Locate the cell with the specified text and output its (X, Y) center coordinate. 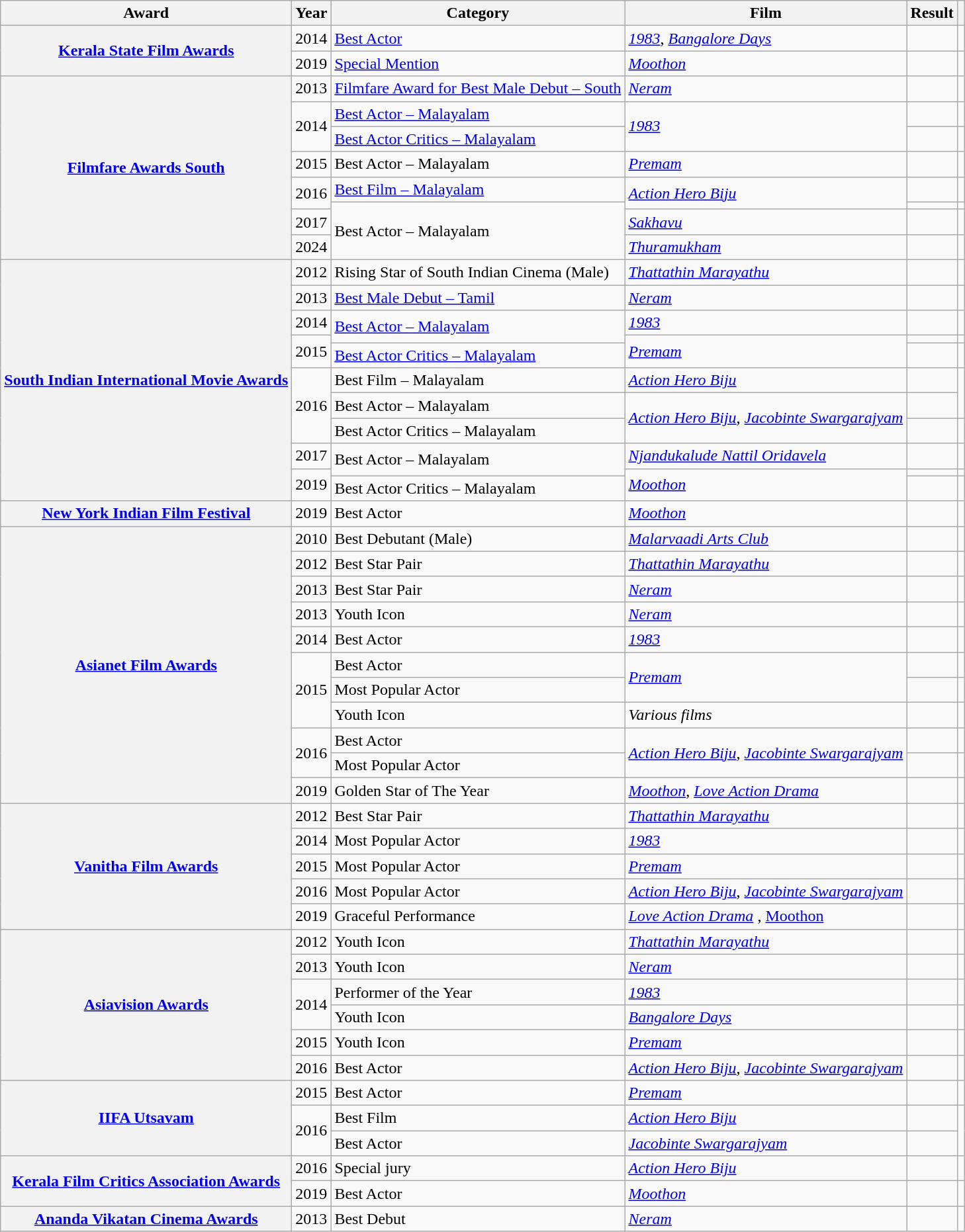
Kerala Film Critics Association Awards (146, 1181)
Award (146, 13)
Various films (766, 715)
Kerala State Film Awards (146, 51)
Thuramukham (766, 247)
Best Debutant (Male) (478, 539)
Moothon, Love Action Drama (766, 791)
Njandukalude Nattil Oridavela (766, 456)
Sakhavu (766, 222)
Golden Star of The Year (478, 791)
Film (766, 13)
1983, Bangalore Days (766, 38)
Filmfare Awards South (146, 168)
Best Debut (478, 1219)
Performer of the Year (478, 992)
Rising Star of South Indian Cinema (Male) (478, 272)
Special jury (478, 1168)
Vanitha Film Awards (146, 866)
Year (311, 13)
Jacobinte Swargarajyam (766, 1143)
Special Mention (478, 64)
South Indian International Movie Awards (146, 380)
Asiavision Awards (146, 1004)
Graceful Performance (478, 916)
IIFA Utsavam (146, 1118)
Love Action Drama , Moothon (766, 916)
Bangalore Days (766, 1017)
Ananda Vikatan Cinema Awards (146, 1219)
Malarvaadi Arts Club (766, 539)
2010 (311, 539)
2024 (311, 247)
New York Indian Film Festival (146, 513)
Best Film (478, 1118)
Result (932, 13)
Filmfare Award for Best Male Debut – South (478, 89)
Category (478, 13)
Best Male Debut – Tamil (478, 297)
Asianet Film Awards (146, 664)
